Capture the cell that displays the provided text and extract its [x, y] central coordinate. 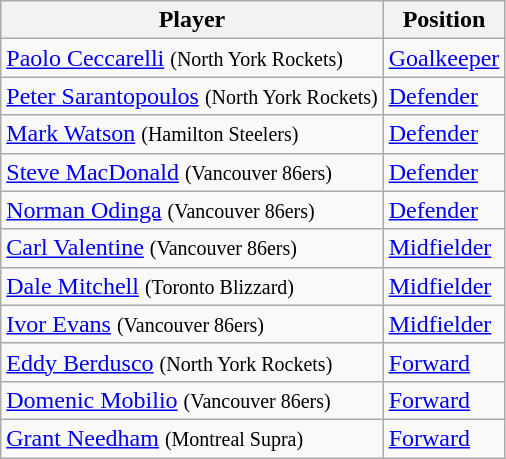
Goalkeeper [444, 58]
Mark Watson (Hamilton Steelers) [192, 134]
Peter Sarantopoulos (North York Rockets) [192, 96]
Player [192, 20]
Dale Mitchell (Toronto Blizzard) [192, 286]
Grant Needham (Montreal Supra) [192, 438]
Paolo Ceccarelli (North York Rockets) [192, 58]
Carl Valentine (Vancouver 86ers) [192, 248]
Steve MacDonald (Vancouver 86ers) [192, 172]
Position [444, 20]
Norman Odinga (Vancouver 86ers) [192, 210]
Eddy Berdusco (North York Rockets) [192, 362]
Domenic Mobilio (Vancouver 86ers) [192, 400]
Ivor Evans (Vancouver 86ers) [192, 324]
